From the cell containing the given text, extract its center point as (X, Y) coordinate. 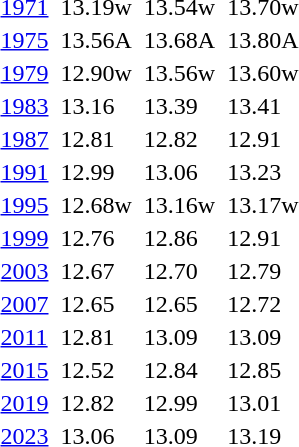
12.67 (96, 271)
12.70 (179, 271)
13.16 (96, 106)
13.06 (179, 172)
12.86 (179, 238)
12.90w (96, 73)
13.16w (179, 205)
13.56A (96, 40)
13.56w (179, 73)
13.09 (179, 337)
12.52 (96, 370)
12.76 (96, 238)
13.39 (179, 106)
12.84 (179, 370)
12.68w (96, 205)
13.68A (179, 40)
